Search for the cell housing the specified text and yield its [X, Y] center coordinate. 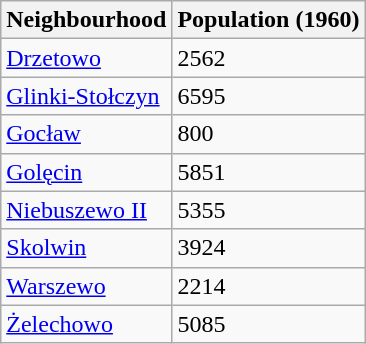
5085 [268, 324]
Golęcin [86, 172]
Glinki-Stołczyn [86, 96]
Żelechowo [86, 324]
6595 [268, 96]
800 [268, 134]
3924 [268, 248]
Neighbourhood [86, 20]
Warszewo [86, 286]
Population (1960) [268, 20]
Niebuszewo II [86, 210]
Skolwin [86, 248]
Drzetowo [86, 58]
2562 [268, 58]
Gocław [86, 134]
2214 [268, 286]
5851 [268, 172]
5355 [268, 210]
